Output the [X, Y] coordinate of the center of the cell containing the given text.  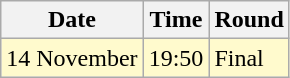
Time [176, 20]
14 November [72, 58]
19:50 [176, 58]
Final [249, 58]
Date [72, 20]
Round [249, 20]
